Capture the cell that displays the provided text and extract its (x, y) central coordinate. 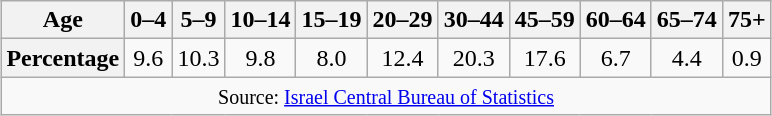
Percentage (63, 58)
20.3 (474, 58)
8.0 (332, 58)
9.6 (148, 58)
10–14 (260, 20)
12.4 (402, 58)
6.7 (616, 58)
17.6 (544, 58)
30–44 (474, 20)
0.9 (746, 58)
Age (63, 20)
Source: Israel Central Bureau of Statistics (386, 96)
75+ (746, 20)
5–9 (198, 20)
60–64 (616, 20)
45–59 (544, 20)
10.3 (198, 58)
65–74 (686, 20)
20–29 (402, 20)
15–19 (332, 20)
0–4 (148, 20)
4.4 (686, 58)
9.8 (260, 58)
